Return the (x, y) coordinate for the center point of the cell that contains the specified text.  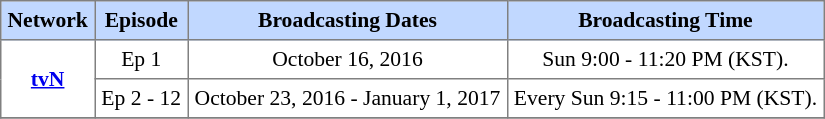
Broadcasting Dates (348, 20)
Sun 9:00 - 11:20 PM (KST). (666, 60)
October 23, 2016 - January 1, 2017 (348, 98)
Every Sun 9:15 - 11:00 PM (KST). (666, 98)
October 16, 2016 (348, 60)
Ep 1 (142, 60)
Episode (142, 20)
Broadcasting Time (666, 20)
Network (48, 20)
tvN (48, 79)
Ep 2 - 12 (142, 98)
